Detect which cell encompasses the target text, then output its (x, y) center coordinate. 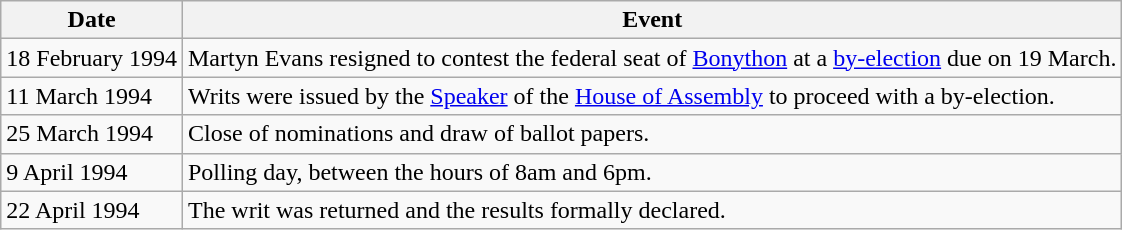
The writ was returned and the results formally declared. (652, 210)
Writs were issued by the Speaker of the House of Assembly to proceed with a by-election. (652, 96)
Polling day, between the hours of 8am and 6pm. (652, 172)
22 April 1994 (92, 210)
11 March 1994 (92, 96)
Date (92, 20)
9 April 1994 (92, 172)
18 February 1994 (92, 58)
Event (652, 20)
25 March 1994 (92, 134)
Martyn Evans resigned to contest the federal seat of Bonython at a by-election due on 19 March. (652, 58)
Close of nominations and draw of ballot papers. (652, 134)
